Locate the cell with the specified text and output its (X, Y) center coordinate. 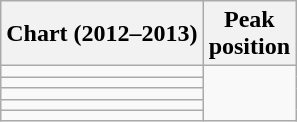
Peakposition (249, 34)
Chart (2012–2013) (102, 34)
